For the text-containing cell, return its midpoint in (X, Y) coordinate format. 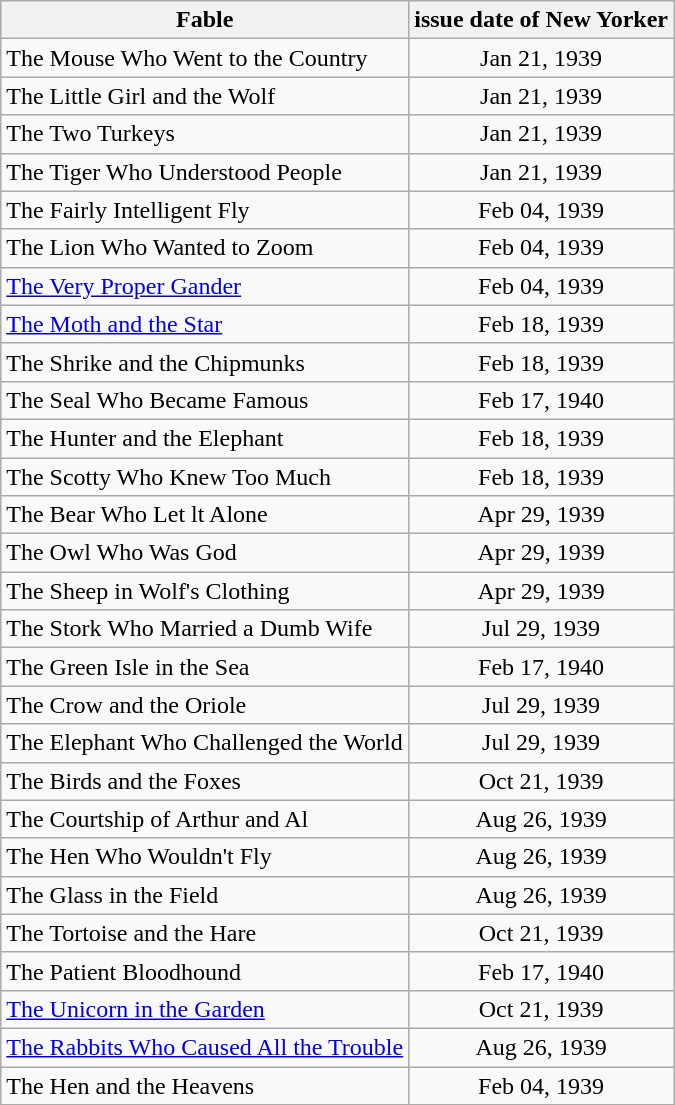
issue date of New Yorker (542, 20)
The Tortoise and the Hare (205, 933)
The Stork Who Married a Dumb Wife (205, 629)
The Courtship of Arthur and Al (205, 819)
The Little Girl and the Wolf (205, 96)
The Shrike and the Chipmunks (205, 362)
The Birds and the Foxes (205, 781)
The Rabbits Who Caused All the Trouble (205, 1047)
The Patient Bloodhound (205, 971)
The Glass in the Field (205, 895)
The Seal Who Became Famous (205, 400)
The Green Isle in the Sea (205, 667)
The Hen Who Wouldn't Fly (205, 857)
The Lion Who Wanted to Zoom (205, 248)
The Hunter and the Elephant (205, 438)
The Mouse Who Went to the Country (205, 58)
The Fairly Intelligent Fly (205, 210)
The Unicorn in the Garden (205, 1009)
Fable (205, 20)
The Two Turkeys (205, 134)
The Crow and the Oriole (205, 705)
The Moth and the Star (205, 324)
The Hen and the Heavens (205, 1085)
The Tiger Who Understood People (205, 172)
The Bear Who Let lt Alone (205, 515)
The Scotty Who Knew Too Much (205, 477)
The Owl Who Was God (205, 553)
The Sheep in Wolf's Clothing (205, 591)
The Elephant Who Challenged the World (205, 743)
The Very Proper Gander (205, 286)
